Pinpoint the cell where the given text exists, returning its [x, y] midpoint coordinate. 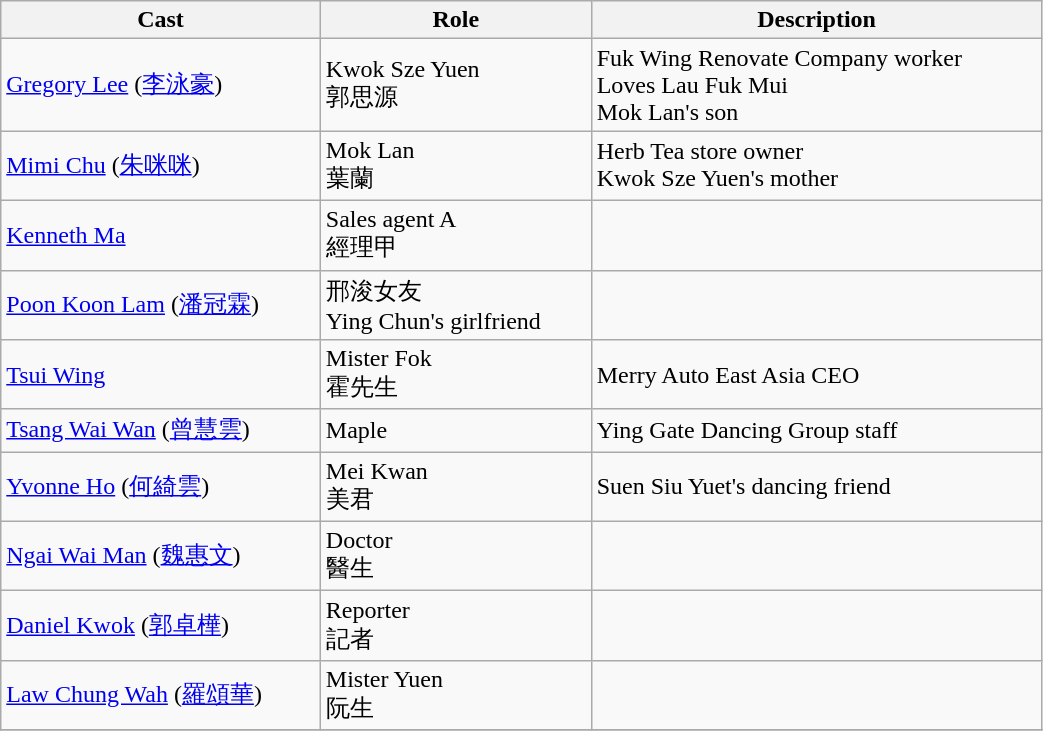
Ying Gate Dancing Group staff [816, 430]
Mei Kwan美君 [456, 487]
Ngai Wai Man (魏惠文) [161, 556]
Poon Koon Lam (潘冠霖) [161, 305]
Herb Tea store ownerKwok Sze Yuen's mother [816, 166]
Role [456, 20]
Cast [161, 20]
Merry Auto East Asia CEO [816, 375]
Reporter記者 [456, 626]
Mister Fok霍先生 [456, 375]
Mimi Chu (朱咪咪) [161, 166]
Mok Lan葉蘭 [456, 166]
Description [816, 20]
Tsui Wing [161, 375]
Gregory Lee (李泳豪) [161, 85]
Law Chung Wah (羅頌華) [161, 695]
Sales agent A經理甲 [456, 235]
Daniel Kwok (郭卓樺) [161, 626]
Kwok Sze Yuen郭思源 [456, 85]
Suen Siu Yuet's dancing friend [816, 487]
Mister Yuen阮生 [456, 695]
Kenneth Ma [161, 235]
Doctor醫生 [456, 556]
Yvonne Ho (何綺雲) [161, 487]
Maple [456, 430]
Fuk Wing Renovate Company workerLoves Lau Fuk MuiMok Lan's son [816, 85]
Tsang Wai Wan (曾慧雲) [161, 430]
邢浚女友Ying Chun's girlfriend [456, 305]
